Provide the (x, y) coordinate of the cell's center where the given text is located.  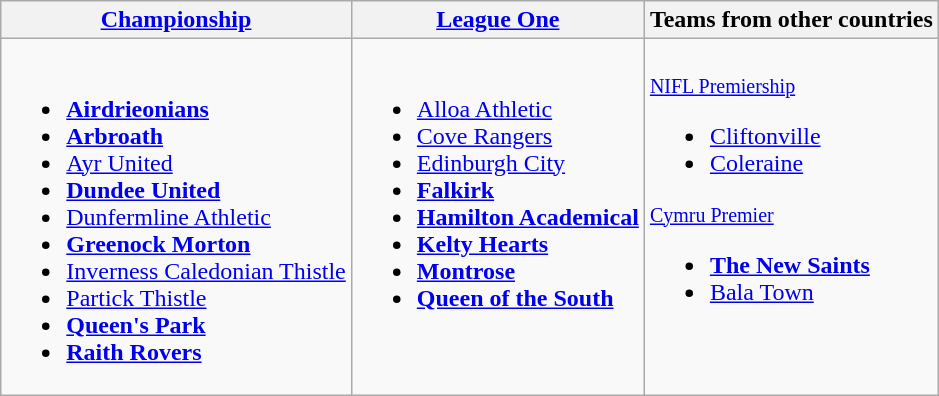
NIFL PremiershipCliftonvilleColeraineCymru PremierThe New SaintsBala Town (791, 217)
AirdrieoniansArbroathAyr UnitedDundee UnitedDunfermline AthleticGreenock MortonInverness Caledonian ThistlePartick ThistleQueen's ParkRaith Rovers (176, 217)
Teams from other countries (791, 20)
Championship (176, 20)
Alloa AthleticCove RangersEdinburgh CityFalkirkHamilton AcademicalKelty HeartsMontroseQueen of the South (498, 217)
League One (498, 20)
